Pinpoint the cell where the given text exists, returning its (X, Y) midpoint coordinate. 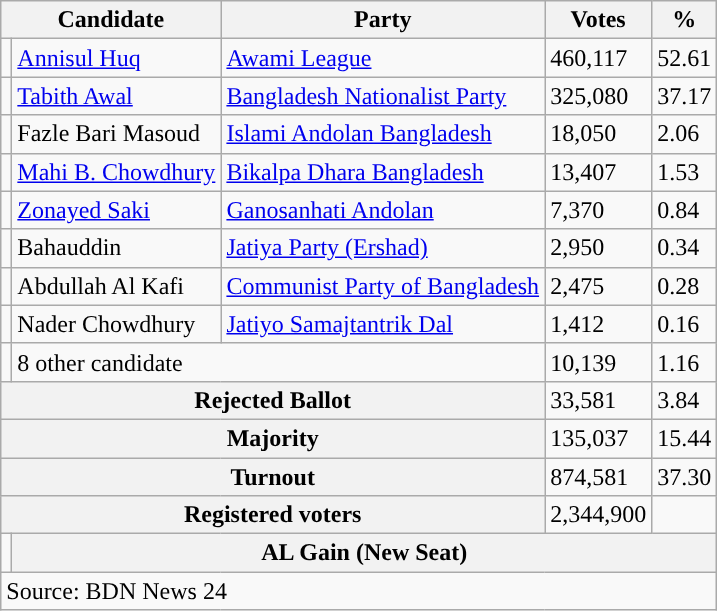
Party (383, 20)
AL Gain (New Seat) (364, 553)
0.34 (684, 248)
Votes (598, 20)
325,080 (598, 96)
Bangladesh Nationalist Party (383, 96)
15.44 (684, 438)
1.16 (684, 362)
8 other candidate (278, 362)
Turnout (273, 477)
135,037 (598, 438)
Abdullah Al Kafi (116, 286)
874,581 (598, 477)
Awami League (383, 58)
37.30 (684, 477)
Jatiya Party (Ershad) (383, 248)
0.84 (684, 210)
Candidate (111, 20)
3.84 (684, 400)
10,139 (598, 362)
Zonayed Saki (116, 210)
Bahauddin (116, 248)
Communist Party of Bangladesh (383, 286)
Nader Chowdhury (116, 324)
Annisul Huq (116, 58)
2,950 (598, 248)
18,050 (598, 134)
2,344,900 (598, 515)
Majority (273, 438)
Islami Andolan Bangladesh (383, 134)
37.17 (684, 96)
Rejected Ballot (273, 400)
Ganosanhati Andolan (383, 210)
7,370 (598, 210)
52.61 (684, 58)
2,475 (598, 286)
13,407 (598, 172)
Fazle Bari Masoud (116, 134)
2.06 (684, 134)
% (684, 20)
0.28 (684, 286)
1.53 (684, 172)
Mahi B. Chowdhury (116, 172)
Bikalpa Dhara Bangladesh (383, 172)
Jatiyo Samajtantrik Dal (383, 324)
Source: BDN News 24 (359, 591)
460,117 (598, 58)
Tabith Awal (116, 96)
33,581 (598, 400)
Registered voters (273, 515)
0.16 (684, 324)
1,412 (598, 324)
